Pinpoint the cell where the given text exists, returning its [x, y] midpoint coordinate. 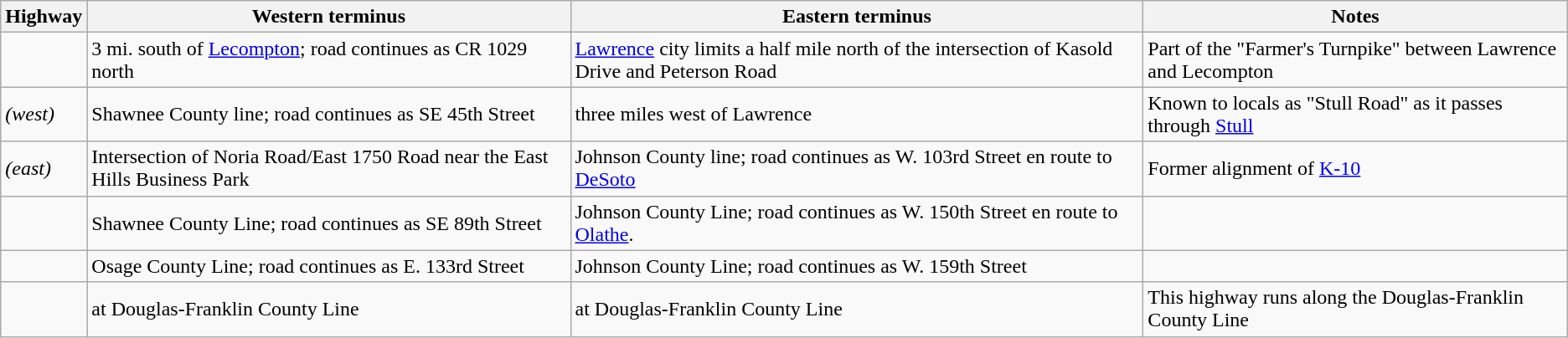
Johnson County line; road continues as W. 103rd Street en route to DeSoto [857, 169]
Johnson County Line; road continues as W. 150th Street en route to Olathe. [857, 223]
three miles west of Lawrence [857, 114]
Former alignment of K-10 [1355, 169]
Osage County Line; road continues as E. 133rd Street [328, 266]
This highway runs along the Douglas-Franklin County Line [1355, 310]
Notes [1355, 17]
(west) [44, 114]
(east) [44, 169]
Intersection of Noria Road/East 1750 Road near the East Hills Business Park [328, 169]
Shawnee County Line; road continues as SE 89th Street [328, 223]
Lawrence city limits a half mile north of the intersection of Kasold Drive and Peterson Road [857, 60]
Shawnee County line; road continues as SE 45th Street [328, 114]
Highway [44, 17]
Johnson County Line; road continues as W. 159th Street [857, 266]
3 mi. south of Lecompton; road continues as CR 1029 north [328, 60]
Known to locals as "Stull Road" as it passes through Stull [1355, 114]
Western terminus [328, 17]
Part of the "Farmer's Turnpike" between Lawrence and Lecompton [1355, 60]
Eastern terminus [857, 17]
